Provide the (x, y) coordinate of the cell's center where the given text is located.  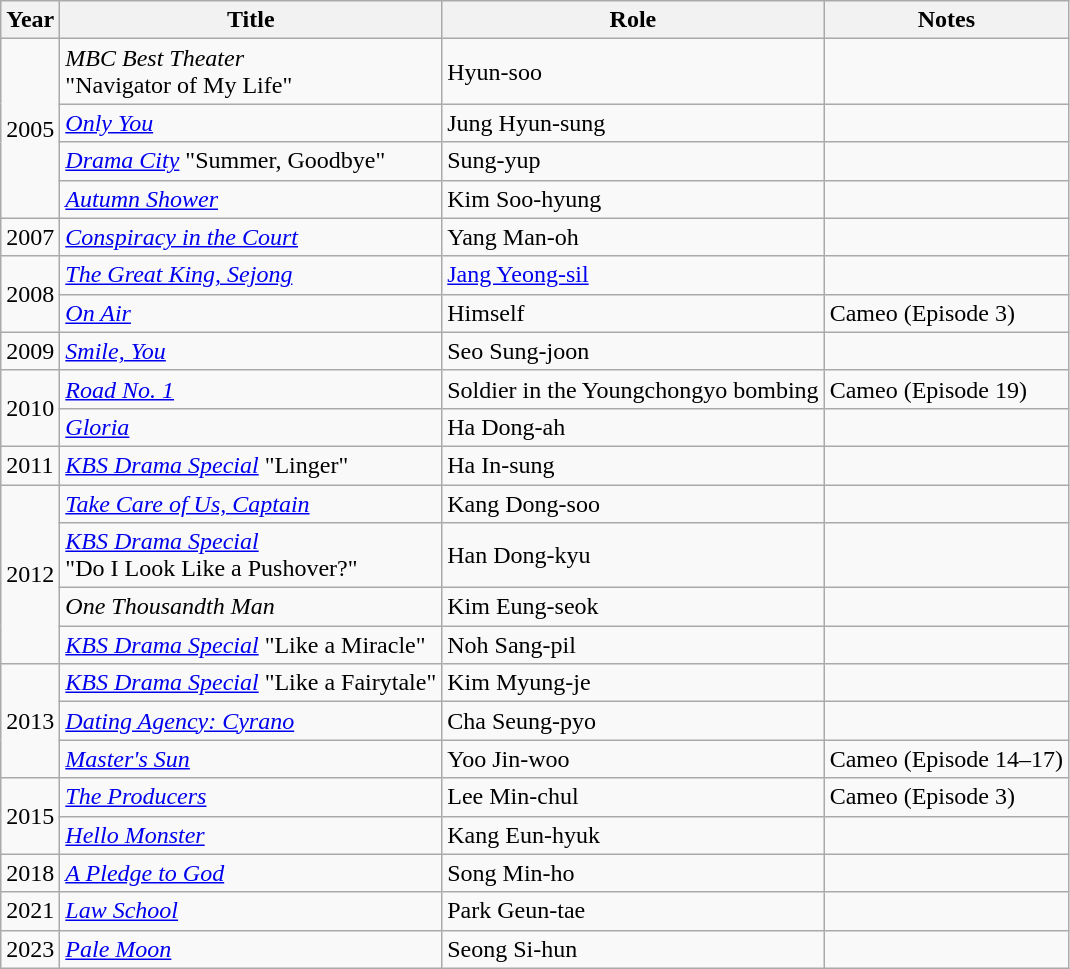
2010 (30, 408)
Road No. 1 (251, 389)
2007 (30, 237)
The Great King, Sejong (251, 275)
2012 (30, 574)
2018 (30, 873)
Cameo (Episode 19) (946, 389)
Conspiracy in the Court (251, 237)
Master's Sun (251, 759)
A Pledge to God (251, 873)
2011 (30, 465)
Cha Seung-pyo (633, 721)
KBS Drama Special "Linger" (251, 465)
2015 (30, 816)
KBS Drama Special "Like a Miracle" (251, 645)
2009 (30, 351)
Ha Dong-ah (633, 427)
KBS Drama Special "Do I Look Like a Pushover?" (251, 556)
Title (251, 20)
2008 (30, 294)
Han Dong-kyu (633, 556)
Year (30, 20)
Song Min-ho (633, 873)
Autumn Shower (251, 199)
Kang Dong-soo (633, 503)
Dating Agency: Cyrano (251, 721)
Jung Hyun-sung (633, 123)
2005 (30, 128)
Lee Min-chul (633, 797)
Seong Si-hun (633, 949)
Law School (251, 911)
Role (633, 20)
Seo Sung-joon (633, 351)
Ha In-sung (633, 465)
Cameo (Episode 14–17) (946, 759)
Yoo Jin-woo (633, 759)
Yang Man-oh (633, 237)
Hello Monster (251, 835)
Hyun-soo (633, 72)
Smile, You (251, 351)
On Air (251, 313)
Park Geun-tae (633, 911)
Drama City "Summer, Goodbye" (251, 161)
2021 (30, 911)
One Thousandth Man (251, 607)
Himself (633, 313)
Only You (251, 123)
Jang Yeong-sil (633, 275)
Gloria (251, 427)
Take Care of Us, Captain (251, 503)
Noh Sang-pil (633, 645)
Kang Eun-hyuk (633, 835)
Pale Moon (251, 949)
Sung-yup (633, 161)
MBC Best Theater "Navigator of My Life" (251, 72)
KBS Drama Special "Like a Fairytale" (251, 683)
Soldier in the Youngchongyo bombing (633, 389)
The Producers (251, 797)
Kim Myung-je (633, 683)
Kim Soo-hyung (633, 199)
2023 (30, 949)
2013 (30, 721)
Kim Eung-seok (633, 607)
Notes (946, 20)
